Detect which cell encompasses the target text, then output its (x, y) center coordinate. 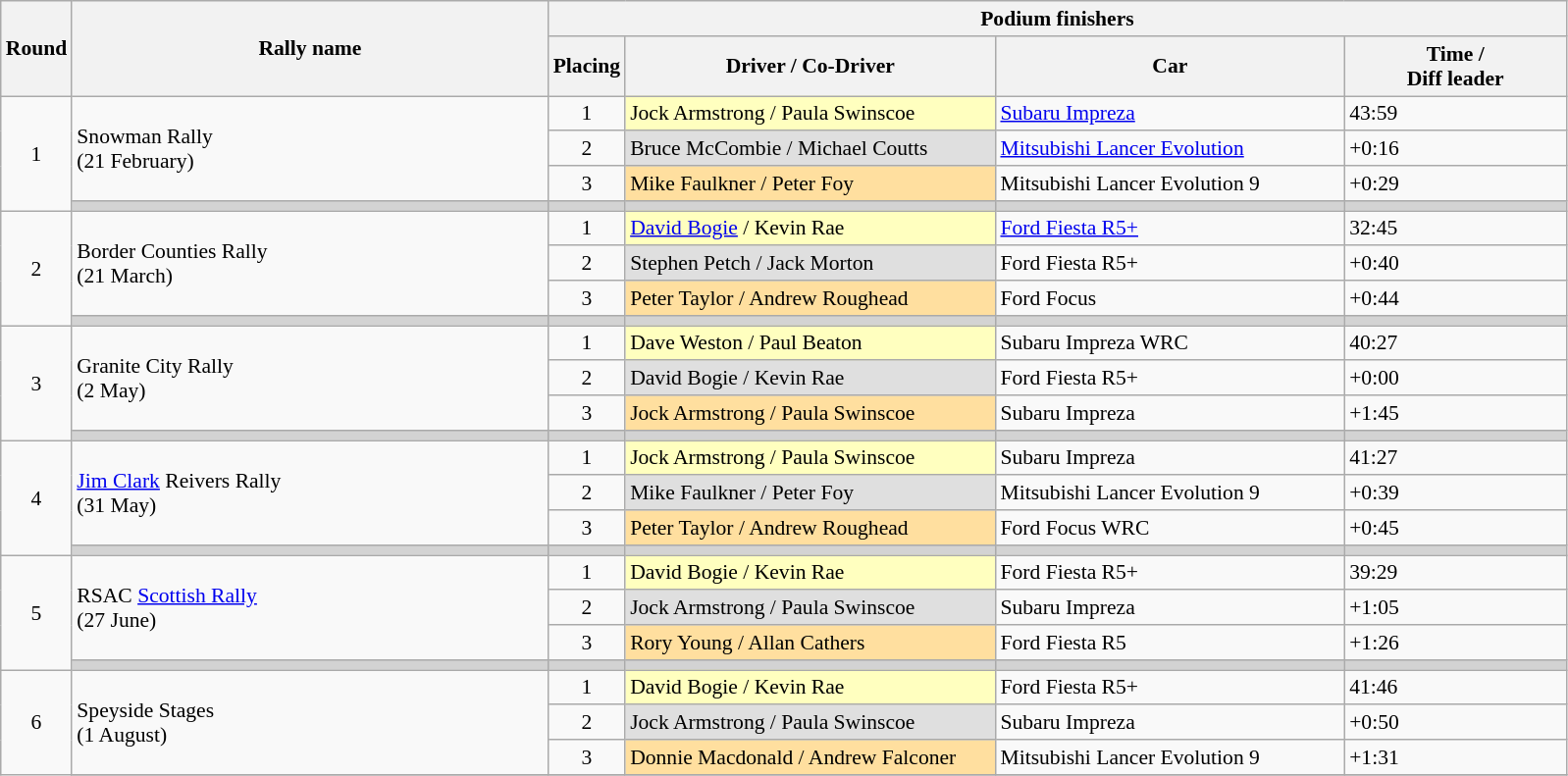
+1:26 (1455, 643)
5 (37, 612)
Stephen Petch / Jack Morton (810, 264)
Rally name (310, 49)
Dave Weston / Paul Beaton (810, 343)
Ford Fiesta R5 (1170, 643)
Jim Clark Reivers Rally(31 May) (310, 492)
+0:45 (1455, 528)
Ford Focus (1170, 298)
+0:44 (1455, 298)
+0:29 (1455, 183)
+0:00 (1455, 379)
Bruce McCombie / Michael Coutts (810, 149)
Ford Focus WRC (1170, 528)
39:29 (1455, 573)
6 (37, 722)
Granite City Rally (2 May) (310, 379)
Podium finishers (1058, 19)
Subaru Impreza WRC (1170, 343)
Speyside Stages (1 August) (310, 722)
+0:40 (1455, 264)
Car (1170, 67)
41:27 (1455, 458)
43:59 (1455, 114)
+1:05 (1455, 608)
Donnie Macdonald / Andrew Falconer (810, 757)
40:27 (1455, 343)
32:45 (1455, 229)
+0:50 (1455, 723)
+0:16 (1455, 149)
+1:45 (1455, 413)
+1:31 (1455, 757)
4 (37, 498)
+0:39 (1455, 493)
41:46 (1455, 688)
Driver / Co-Driver (810, 67)
Rory Young / Allan Cathers (810, 643)
Placing (587, 67)
RSAC Scottish Rally(27 June) (310, 608)
Border Counties Rally (21 March) (310, 263)
Snowman Rally(21 February) (310, 149)
Round (37, 49)
Mitsubishi Lancer Evolution (1170, 149)
Time /Diff leader (1455, 67)
